Provide the [X, Y] coordinate of the cell's center where the given text is located.  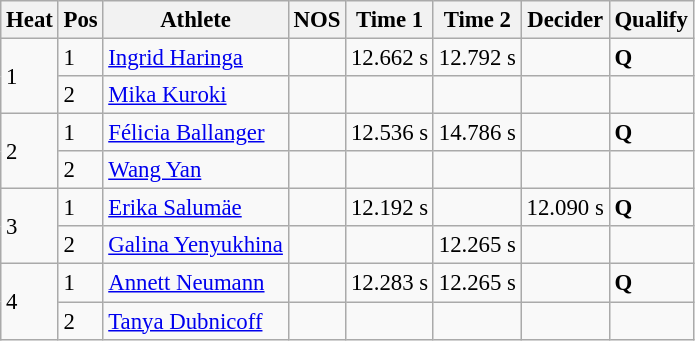
Heat [30, 20]
Time 2 [477, 20]
Ingrid Haringa [196, 58]
Mika Kuroki [196, 95]
NOS [316, 20]
12.536 s [390, 133]
Wang Yan [196, 170]
Pos [80, 20]
4 [30, 302]
Qualify [651, 20]
12.192 s [390, 208]
3 [30, 226]
Félicia Ballanger [196, 133]
12.662 s [390, 58]
Decider [565, 20]
14.786 s [477, 133]
Erika Salumäe [196, 208]
12.283 s [390, 283]
Athlete [196, 20]
Galina Yenyukhina [196, 245]
12.792 s [477, 58]
Annett Neumann [196, 283]
Time 1 [390, 20]
12.090 s [565, 208]
Tanya Dubnicoff [196, 321]
